Identify which cell holds the provided text, then report its (X, Y) central coordinate. 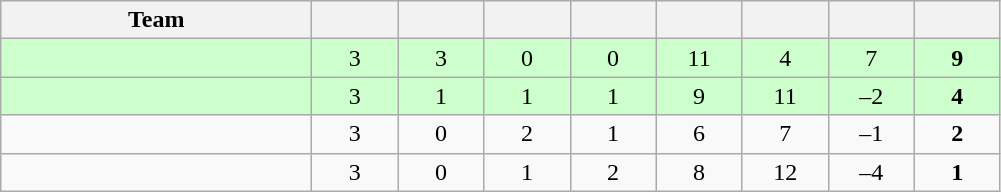
Team (156, 20)
–4 (871, 172)
6 (699, 134)
–2 (871, 96)
8 (699, 172)
12 (785, 172)
–1 (871, 134)
